Scan for the cell matching the given text and deliver its [x, y] coordinate at center. 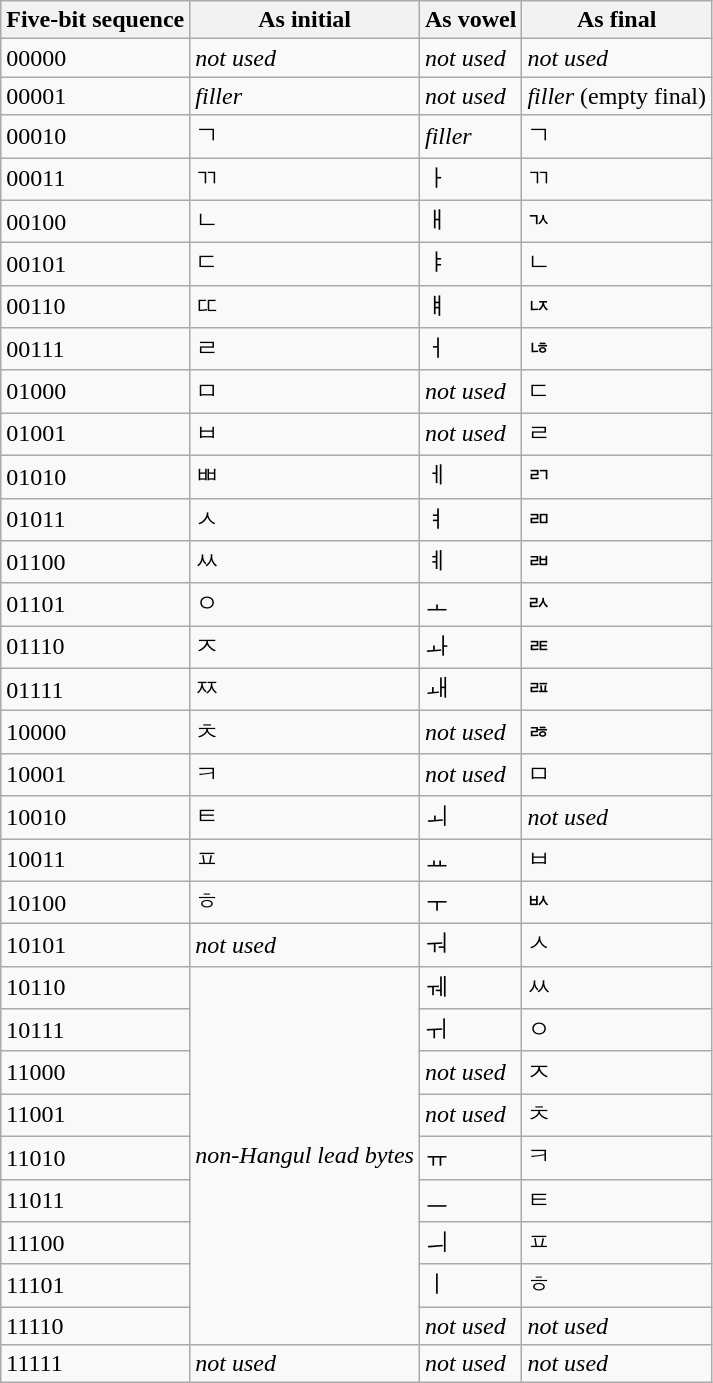
As initial [305, 20]
ㅏ [470, 180]
ㅝ [470, 946]
ㅙ [470, 690]
ㄼ [617, 562]
ㄵ [617, 306]
ㅀ [617, 732]
00100 [96, 222]
11000 [96, 1072]
01111 [96, 690]
10101 [96, 946]
01100 [96, 562]
00010 [96, 136]
00110 [96, 306]
ㄻ [617, 520]
01000 [96, 392]
10111 [96, 1030]
01011 [96, 520]
ㄾ [617, 648]
As vowel [470, 20]
ㄽ [617, 604]
ㅢ [470, 1244]
00011 [96, 180]
ㅒ [470, 306]
10100 [96, 902]
10010 [96, 818]
ㅘ [470, 648]
ㅚ [470, 818]
ㅖ [470, 562]
11011 [96, 1200]
01001 [96, 434]
01101 [96, 604]
ㄺ [617, 476]
11110 [96, 1326]
As final [617, 20]
00101 [96, 264]
ㅃ [305, 476]
ㅑ [470, 264]
ㄶ [617, 350]
00111 [96, 350]
10001 [96, 774]
ㅟ [470, 1030]
10110 [96, 988]
11101 [96, 1286]
non-Hangul lead bytes [305, 1156]
ㅕ [470, 520]
11001 [96, 1116]
10000 [96, 732]
ㅛ [470, 860]
ㅡ [470, 1200]
01110 [96, 648]
ㅔ [470, 476]
ㅉ [305, 690]
10011 [96, 860]
ㅐ [470, 222]
00001 [96, 96]
01010 [96, 476]
Five-bit sequence [96, 20]
ㅞ [470, 988]
00000 [96, 58]
filler (empty final) [617, 96]
11100 [96, 1244]
ㅣ [470, 1286]
ㅄ [617, 902]
ㄳ [617, 222]
ㄸ [305, 306]
ㅓ [470, 350]
ㅜ [470, 902]
ㄿ [617, 690]
ㅠ [470, 1158]
11111 [96, 1364]
11010 [96, 1158]
ㅗ [470, 604]
